Extract the (x, y) coordinate from the center of the cell holding the provided text.  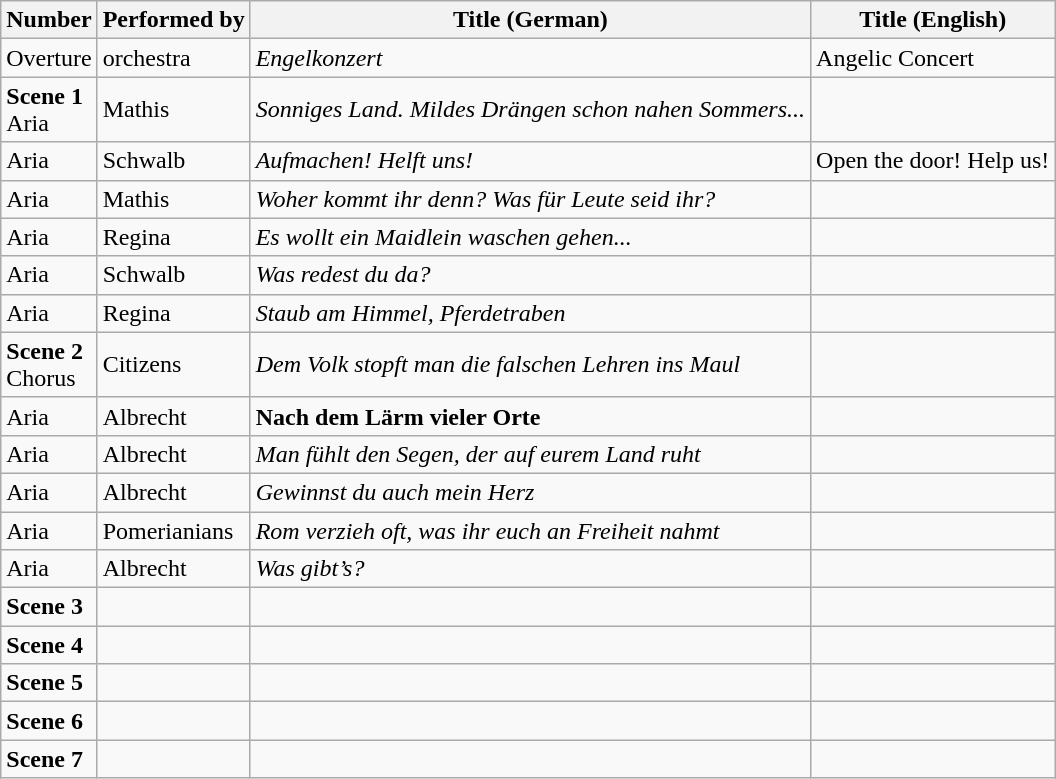
Overture (49, 58)
Dem Volk stopft man die falschen Lehren ins Maul (530, 364)
Woher kommt ihr denn? Was für Leute seid ihr? (530, 199)
Scene 1 Aria (49, 110)
Scene 4 (49, 645)
Title (English) (933, 20)
Open the door! Help us! (933, 161)
Sonniges Land. Mildes Drängen schon nahen Sommers... (530, 110)
Angelic Concert (933, 58)
Was redest du da? (530, 275)
Scene 2 Chorus (49, 364)
Performed by (174, 20)
orchestra (174, 58)
Man fühlt den Segen, der auf eurem Land ruht (530, 454)
Aufmachen! Helft uns! (530, 161)
Gewinnst du auch mein Herz (530, 492)
Scene 5 (49, 683)
Nach dem Lärm vieler Orte (530, 416)
Was gibt’s? (530, 569)
Engelkonzert (530, 58)
Number (49, 20)
Citizens (174, 364)
Title (German) (530, 20)
Staub am Himmel, Pferdetraben (530, 313)
Scene 6 (49, 721)
Es wollt ein Maidlein waschen gehen... (530, 237)
Pomerianians (174, 531)
Scene 7 (49, 759)
Rom verzieh oft, was ihr euch an Freiheit nahmt (530, 531)
Scene 3 (49, 607)
